Return (x, y) of the center of cell containing provided text 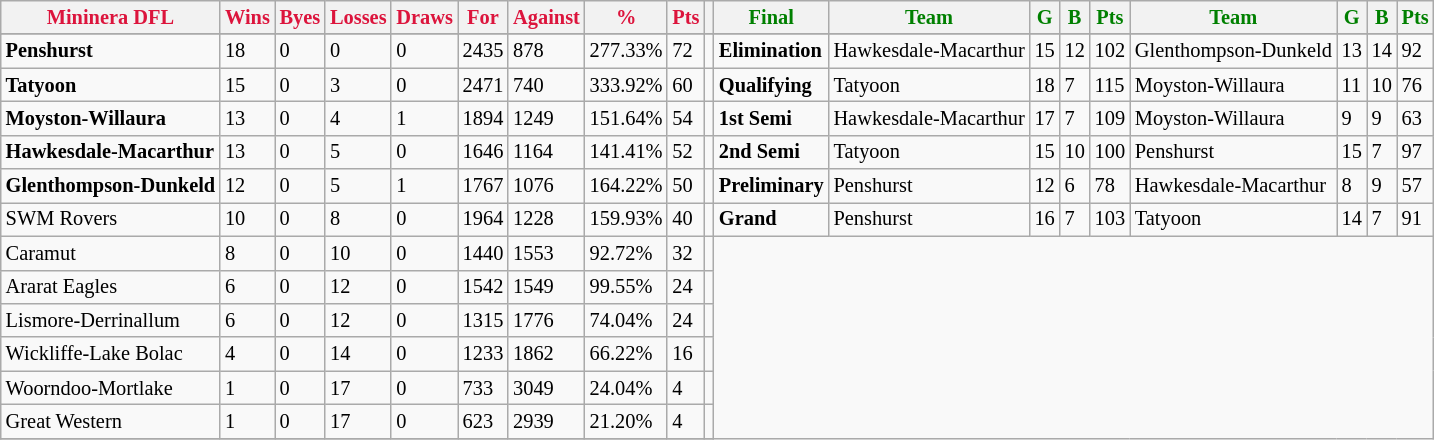
333.92% (626, 85)
1553 (546, 253)
109 (1110, 118)
159.93% (626, 219)
52 (686, 152)
277.33% (626, 51)
Final (772, 17)
2435 (483, 51)
92.72% (626, 253)
Grand (772, 219)
3049 (546, 388)
For (483, 17)
1315 (483, 320)
102 (1110, 51)
78 (1110, 186)
733 (483, 388)
Wins (248, 17)
103 (1110, 219)
24.04% (626, 388)
Caramut (110, 253)
141.41% (626, 152)
40 (686, 219)
1076 (546, 186)
1776 (546, 320)
97 (1416, 152)
1228 (546, 219)
Qualifying (772, 85)
Elimination (772, 51)
1st Semi (772, 118)
11 (1352, 85)
1164 (546, 152)
32 (686, 253)
1249 (546, 118)
99.55% (626, 287)
54 (686, 118)
57 (1416, 186)
63 (1416, 118)
100 (1110, 152)
60 (686, 85)
1767 (483, 186)
Ararat Eagles (110, 287)
164.22% (626, 186)
1894 (483, 118)
1542 (483, 287)
115 (1110, 85)
1440 (483, 253)
76 (1416, 85)
1233 (483, 354)
72 (686, 51)
Wickliffe-Lake Bolac (110, 354)
SWM Rovers (110, 219)
74.04% (626, 320)
Great Western (110, 421)
92 (1416, 51)
91 (1416, 219)
50 (686, 186)
Woorndoo-Mortlake (110, 388)
2939 (546, 421)
740 (546, 85)
151.64% (626, 118)
1862 (546, 354)
Draws (424, 17)
21.20% (626, 421)
3 (358, 85)
623 (483, 421)
66.22% (626, 354)
1964 (483, 219)
Preliminary (772, 186)
2nd Semi (772, 152)
2471 (483, 85)
1549 (546, 287)
% (626, 17)
Mininera DFL (110, 17)
Lismore-Derrinallum (110, 320)
Against (546, 17)
Losses (358, 17)
Byes (300, 17)
878 (546, 51)
1646 (483, 152)
